Extract the [X, Y] coordinate from the center of the cell holding the provided text.  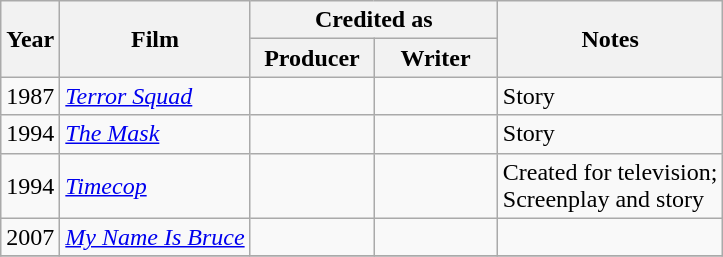
Film [155, 39]
Notes [610, 39]
1987 [30, 96]
Terror Squad [155, 96]
My Name Is Bruce [155, 237]
Year [30, 39]
Writer [436, 58]
Credited as [374, 20]
The Mask [155, 134]
Timecop [155, 186]
2007 [30, 237]
Created for television; Screenplay and story [610, 186]
Producer [312, 58]
